Extract the (x, y) coordinate from the center of the cell holding the provided text.  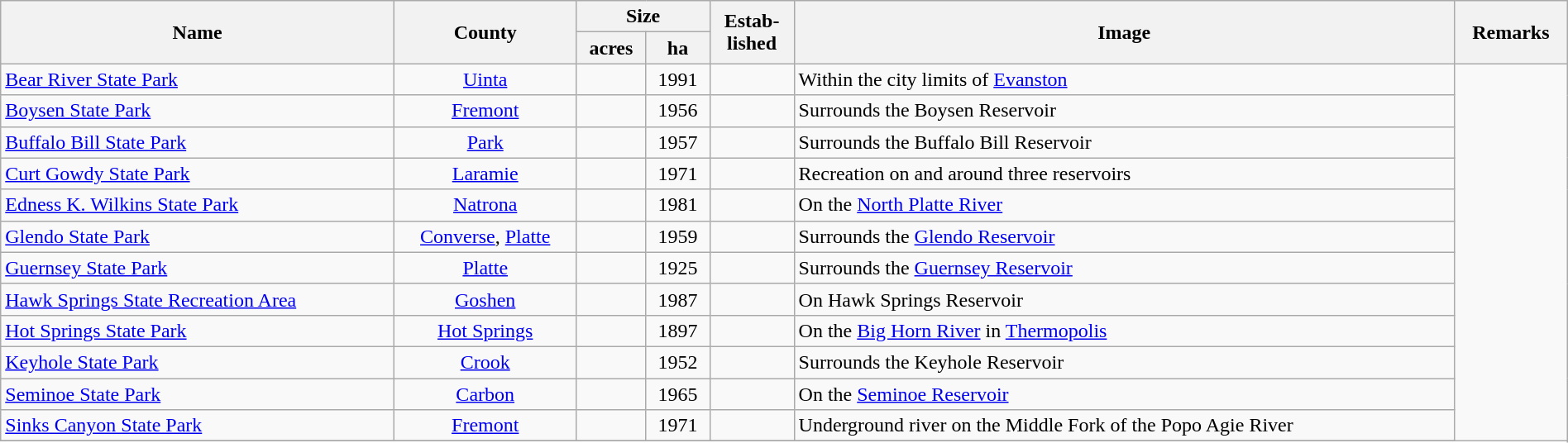
Goshen (485, 299)
Boysen State Park (198, 111)
Estab- lished (752, 32)
1957 (678, 142)
Park (485, 142)
Platte (485, 268)
Surrounds the Glendo Reservoir (1124, 236)
Surrounds the Guernsey Reservoir (1124, 268)
Edness K. Wilkins State Park (198, 205)
Laramie (485, 174)
Uinta (485, 79)
Remarks (1510, 32)
Buffalo Bill State Park (198, 142)
Seminoe State Park (198, 394)
1981 (678, 205)
Hot Springs State Park (198, 331)
Recreation on and around three reservoirs (1124, 174)
County (485, 32)
Surrounds the Boysen Reservoir (1124, 111)
Converse, Platte (485, 236)
Underground river on the Middle Fork of the Popo Agie River (1124, 426)
acres (611, 48)
1952 (678, 362)
On the Big Horn River in Thermopolis (1124, 331)
1897 (678, 331)
1991 (678, 79)
1965 (678, 394)
1956 (678, 111)
Sinks Canyon State Park (198, 426)
1959 (678, 236)
Crook (485, 362)
Hot Springs (485, 331)
Carbon (485, 394)
Natrona (485, 205)
On the North Platte River (1124, 205)
ha (678, 48)
Surrounds the Buffalo Bill Reservoir (1124, 142)
Hawk Springs State Recreation Area (198, 299)
Surrounds the Keyhole Reservoir (1124, 362)
Bear River State Park (198, 79)
On the Seminoe Reservoir (1124, 394)
Image (1124, 32)
Glendo State Park (198, 236)
On Hawk Springs Reservoir (1124, 299)
Guernsey State Park (198, 268)
1925 (678, 268)
Within the city limits of Evanston (1124, 79)
Keyhole State Park (198, 362)
Curt Gowdy State Park (198, 174)
1987 (678, 299)
Name (198, 32)
Size (643, 17)
